For the text-containing cell, return its midpoint in [x, y] coordinate format. 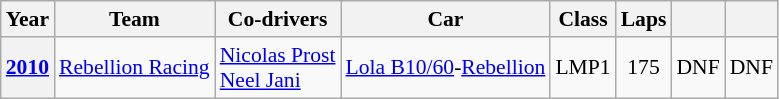
Car [446, 19]
Nicolas Prost Neel Jani [278, 68]
LMP1 [582, 68]
Lola B10/60-Rebellion [446, 68]
Laps [644, 19]
Team [134, 19]
Year [28, 19]
Class [582, 19]
175 [644, 68]
Co-drivers [278, 19]
Rebellion Racing [134, 68]
2010 [28, 68]
